Capture the cell that displays the provided text and extract its [X, Y] central coordinate. 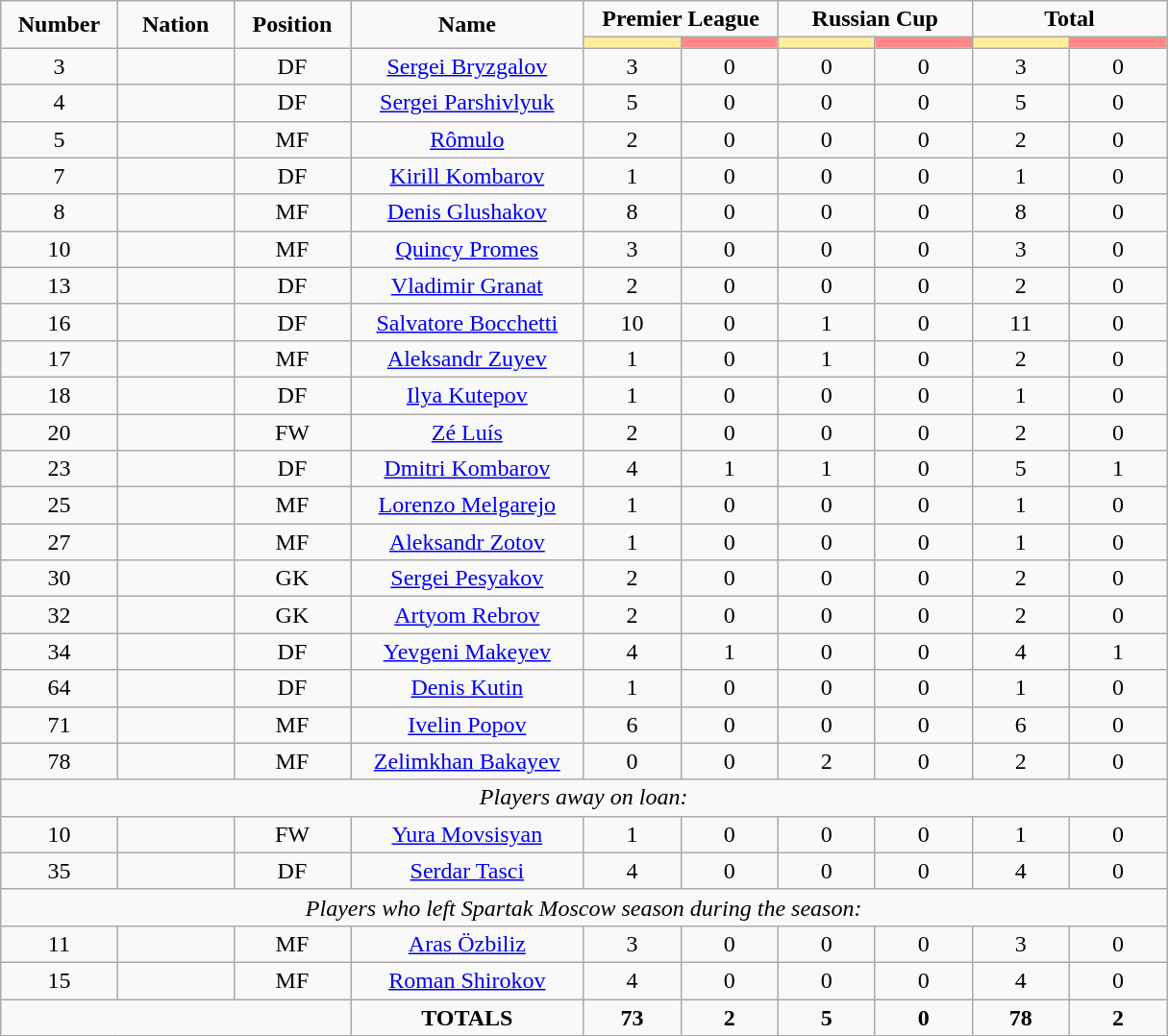
Rômulo [467, 139]
Ivelin Popov [467, 725]
17 [60, 358]
TOTALS [467, 1018]
Vladimir Granat [467, 285]
Zelimkhan Bakayev [467, 761]
Yura Movsisyan [467, 834]
Denis Glushakov [467, 212]
Yevgeni Makeyev [467, 652]
Sergei Pesyakov [467, 579]
Players away on loan: [584, 798]
18 [60, 395]
Roman Shirokov [467, 980]
Ilya Kutepov [467, 395]
32 [60, 615]
Position [292, 25]
20 [60, 432]
25 [60, 506]
Name [467, 25]
Denis Kutin [467, 688]
Number [60, 25]
Kirill Kombarov [467, 176]
Serdar Tasci [467, 871]
Artyom Rebrov [467, 615]
Aleksandr Zotov [467, 542]
16 [60, 322]
Aras Özbiliz [467, 944]
73 [633, 1018]
Nation [175, 25]
Premier League [681, 19]
Zé Luís [467, 432]
Lorenzo Melgarejo [467, 506]
34 [60, 652]
Quincy Promes [467, 249]
Sergei Bryzgalov [467, 66]
23 [60, 469]
Dmitri Kombarov [467, 469]
Sergei Parshivlyuk [467, 103]
71 [60, 725]
30 [60, 579]
35 [60, 871]
7 [60, 176]
13 [60, 285]
Total [1069, 19]
Salvatore Bocchetti [467, 322]
27 [60, 542]
Aleksandr Zuyev [467, 358]
64 [60, 688]
15 [60, 980]
Russian Cup [875, 19]
Players who left Spartak Moscow season during the season: [584, 907]
